Detect which cell encompasses the target text, then output its (x, y) center coordinate. 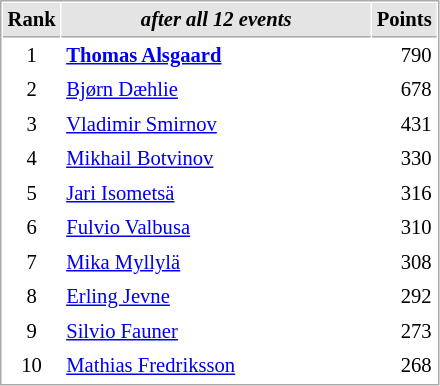
431 (404, 124)
316 (404, 194)
5 (32, 194)
308 (404, 262)
1 (32, 56)
Points (404, 20)
Mathias Fredriksson (216, 366)
Thomas Alsgaard (216, 56)
2 (32, 90)
10 (32, 366)
after all 12 events (216, 20)
Silvio Fauner (216, 332)
8 (32, 296)
678 (404, 90)
6 (32, 228)
Fulvio Valbusa (216, 228)
Erling Jevne (216, 296)
Vladimir Smirnov (216, 124)
Mikhail Botvinov (216, 158)
3 (32, 124)
Bjørn Dæhlie (216, 90)
330 (404, 158)
268 (404, 366)
4 (32, 158)
Rank (32, 20)
Mika Myllylä (216, 262)
7 (32, 262)
292 (404, 296)
273 (404, 332)
790 (404, 56)
9 (32, 332)
310 (404, 228)
Jari Isometsä (216, 194)
